For the text-containing cell, return its midpoint in (x, y) coordinate format. 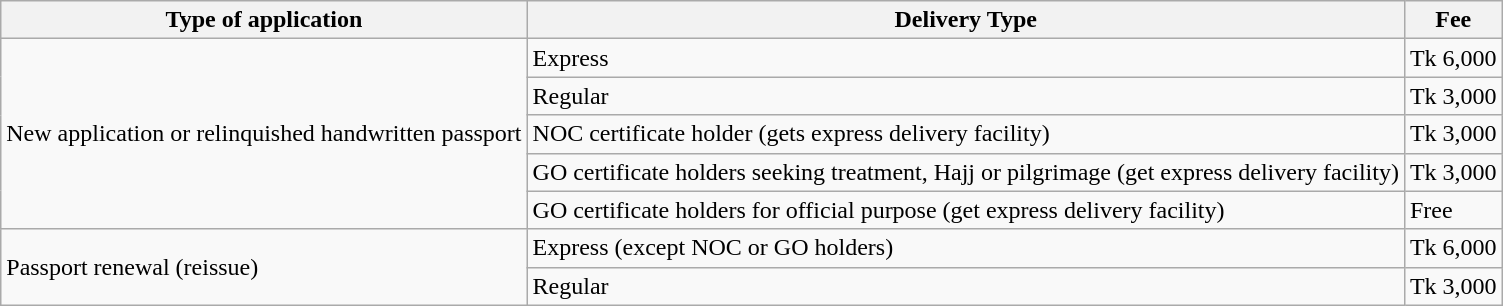
GO certificate holders seeking treatment, Hajj or pilgrimage (get express delivery facility) (966, 172)
Free (1453, 210)
Fee (1453, 20)
Express (966, 58)
Type of application (264, 20)
NOC certificate holder (gets express delivery facility) (966, 134)
Express (except NOC or GO holders) (966, 248)
Passport renewal (reissue) (264, 267)
Delivery Type (966, 20)
GO certificate holders for official purpose (get express delivery facility) (966, 210)
New application or relinquished handwritten passport (264, 134)
